Determine the (x, y) coordinate at the center of the cell enclosing the given text.  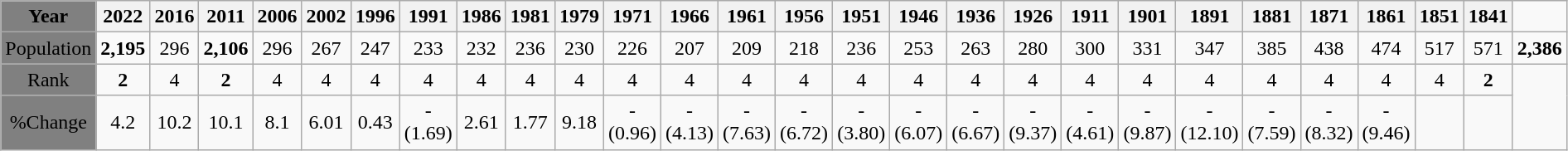
1986 (481, 17)
209 (748, 48)
2002 (327, 17)
8.1 (277, 123)
571 (1488, 48)
1966 (690, 17)
2022 (123, 17)
-(6.72) (804, 123)
-(1.69) (428, 123)
9.18 (578, 123)
1979 (578, 17)
218 (804, 48)
2,386 (1540, 48)
1961 (748, 17)
267 (327, 48)
-(6.07) (918, 123)
-(7.59) (1271, 123)
-(7.63) (748, 123)
-(9.37) (1033, 123)
2,106 (225, 48)
253 (918, 48)
2.61 (481, 123)
10.1 (225, 123)
0.43 (375, 123)
385 (1271, 48)
1.77 (530, 123)
233 (428, 48)
-(8.32) (1329, 123)
2011 (225, 17)
1841 (1488, 17)
517 (1439, 48)
247 (375, 48)
Population (48, 48)
230 (578, 48)
1926 (1033, 17)
300 (1091, 48)
1996 (375, 17)
Rank (48, 80)
4.2 (123, 123)
-(3.80) (862, 123)
-(12.10) (1210, 123)
%Change (48, 123)
1991 (428, 17)
280 (1033, 48)
1891 (1210, 17)
226 (632, 48)
Year (48, 17)
2,195 (123, 48)
1936 (976, 17)
-(9.46) (1386, 123)
263 (976, 48)
1871 (1329, 17)
10.2 (174, 123)
207 (690, 48)
-(4.61) (1091, 123)
1901 (1147, 17)
-(4.13) (690, 123)
347 (1210, 48)
6.01 (327, 123)
1851 (1439, 17)
331 (1147, 48)
438 (1329, 48)
-(6.67) (976, 123)
1946 (918, 17)
-(9.87) (1147, 123)
1971 (632, 17)
2016 (174, 17)
1981 (530, 17)
474 (1386, 48)
2006 (277, 17)
1951 (862, 17)
1911 (1091, 17)
-(0.96) (632, 123)
1861 (1386, 17)
1881 (1271, 17)
232 (481, 48)
1956 (804, 17)
